Search for the cell housing the specified text and yield its (X, Y) center coordinate. 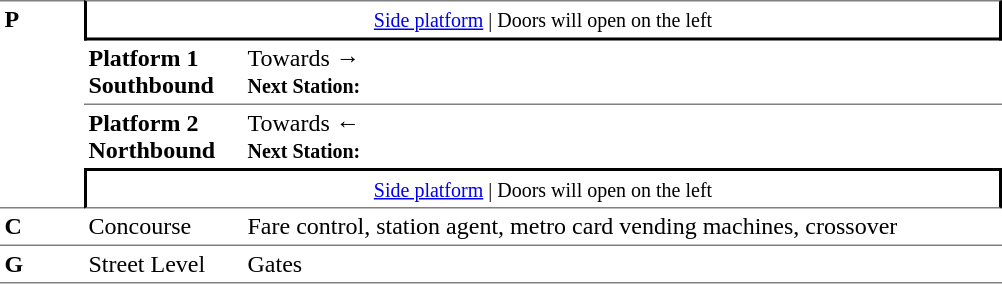
Concourse (164, 226)
G (42, 264)
Towards → Next Station: (622, 72)
Towards ← Next Station: (622, 136)
C (42, 226)
Street Level (164, 264)
Gates (622, 264)
P (42, 104)
Platform 2Northbound (164, 136)
Fare control, station agent, metro card vending machines, crossover (622, 226)
Platform 1Southbound (164, 72)
